Return (x, y) of the center of cell containing provided text 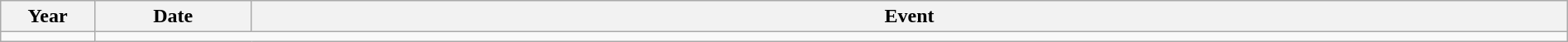
Date (172, 16)
Year (48, 16)
Event (910, 16)
